Return [x, y] of the center of cell containing provided text 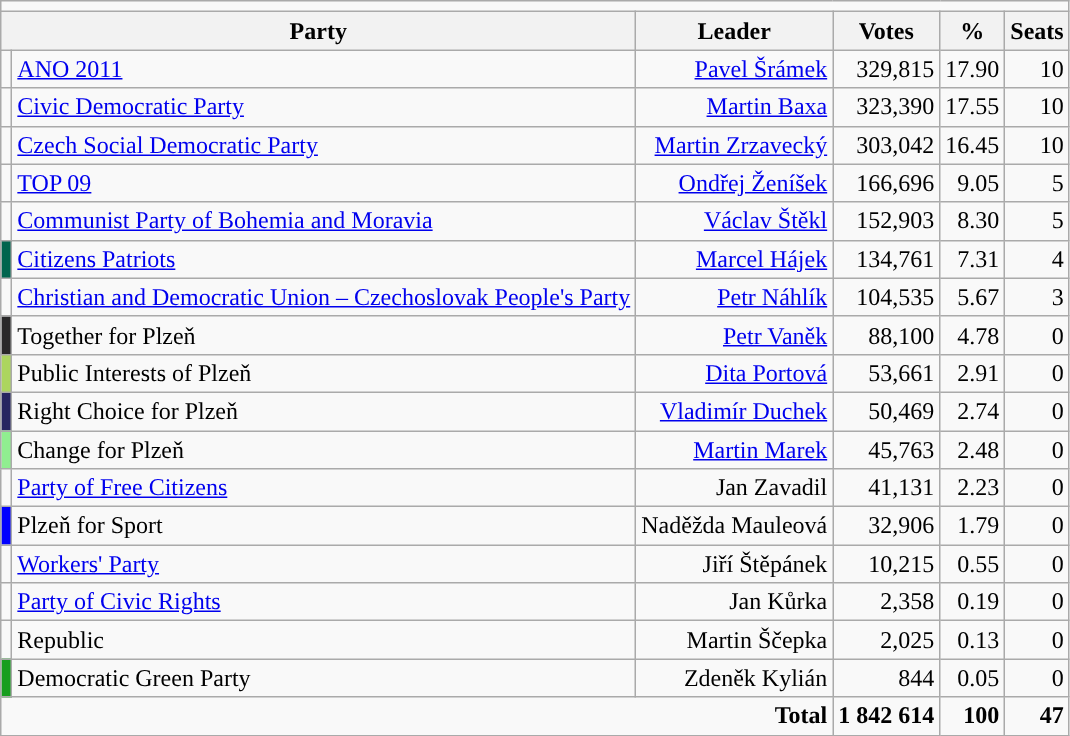
45,763 [886, 449]
Together for Plzeň [324, 335]
Jan Kůrka [734, 602]
9.05 [972, 183]
Dita Portová [734, 373]
844 [886, 678]
Citizens Patriots [324, 259]
2,358 [886, 602]
Czech Social Democratic Party [324, 145]
7.31 [972, 259]
41,131 [886, 488]
Vladimír Duchek [734, 411]
104,535 [886, 297]
Votes [886, 31]
1 842 614 [886, 716]
8.30 [972, 221]
47 [1037, 716]
Right Choice for Plzeň [324, 411]
Ondřej Ženíšek [734, 183]
4.78 [972, 335]
ANO 2011 [324, 69]
Christian and Democratic Union – Czechoslovak People's Party [324, 297]
Total [417, 716]
152,903 [886, 221]
16.45 [972, 145]
32,906 [886, 526]
Václav Štěkl [734, 221]
Petr Vaněk [734, 335]
0.05 [972, 678]
Civic Democratic Party [324, 107]
Naděžda Mauleová [734, 526]
17.55 [972, 107]
329,815 [886, 69]
5.67 [972, 297]
Jan Zavadil [734, 488]
88,100 [886, 335]
Communist Party of Bohemia and Moravia [324, 221]
10,215 [886, 564]
Martin Zrzavecký [734, 145]
Democratic Green Party [324, 678]
Party [318, 31]
323,390 [886, 107]
Republic [324, 640]
0.13 [972, 640]
Seats [1037, 31]
Marcel Hájek [734, 259]
4 [1037, 259]
134,761 [886, 259]
0.55 [972, 564]
Party of Civic Rights [324, 602]
Workers' Party [324, 564]
100 [972, 716]
Martin Marek [734, 449]
Martin Ščepka [734, 640]
Leader [734, 31]
1.79 [972, 526]
Martin Baxa [734, 107]
TOP 09 [324, 183]
2.91 [972, 373]
Zdeněk Kylián [734, 678]
166,696 [886, 183]
2,025 [886, 640]
Public Interests of Plzeň [324, 373]
Petr Náhlík [734, 297]
Jiří Štěpánek [734, 564]
Pavel Šrámek [734, 69]
Change for Plzeň [324, 449]
2.74 [972, 411]
50,469 [886, 411]
303,042 [886, 145]
Plzeň for Sport [324, 526]
0.19 [972, 602]
% [972, 31]
53,661 [886, 373]
17.90 [972, 69]
Party of Free Citizens [324, 488]
2.23 [972, 488]
3 [1037, 297]
2.48 [972, 449]
